Capture the cell that displays the provided text and extract its (x, y) central coordinate. 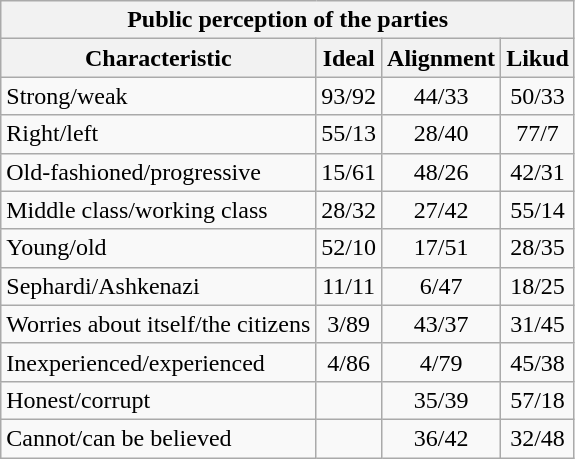
35/39 (442, 400)
Middle class/working class (158, 210)
28/40 (442, 134)
31/45 (538, 324)
Characteristic (158, 58)
Old-fashioned/progressive (158, 172)
48/26 (442, 172)
27/42 (442, 210)
4/79 (442, 362)
36/42 (442, 438)
45/38 (538, 362)
Sephardi/Ashkenazi (158, 286)
28/32 (349, 210)
11/11 (349, 286)
Public perception of the parties (288, 20)
Strong/weak (158, 96)
18/25 (538, 286)
4/86 (349, 362)
50/33 (538, 96)
Alignment (442, 58)
3/89 (349, 324)
Worries about itself/the citizens (158, 324)
93/92 (349, 96)
15/61 (349, 172)
32/48 (538, 438)
55/13 (349, 134)
52/10 (349, 248)
55/14 (538, 210)
44/33 (442, 96)
Cannot/can be believed (158, 438)
Young/old (158, 248)
77/7 (538, 134)
Inexperienced/experienced (158, 362)
43/37 (442, 324)
42/31 (538, 172)
17/51 (442, 248)
Ideal (349, 58)
6/47 (442, 286)
57/18 (538, 400)
Right/left (158, 134)
Honest/corrupt (158, 400)
Likud (538, 58)
28/35 (538, 248)
